Return (X, Y) of the center of cell containing provided text 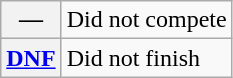
Did not finish (146, 58)
Did not compete (146, 20)
— (31, 20)
DNF (31, 58)
